Determine the [X, Y] coordinate at the center of the cell enclosing the given text.  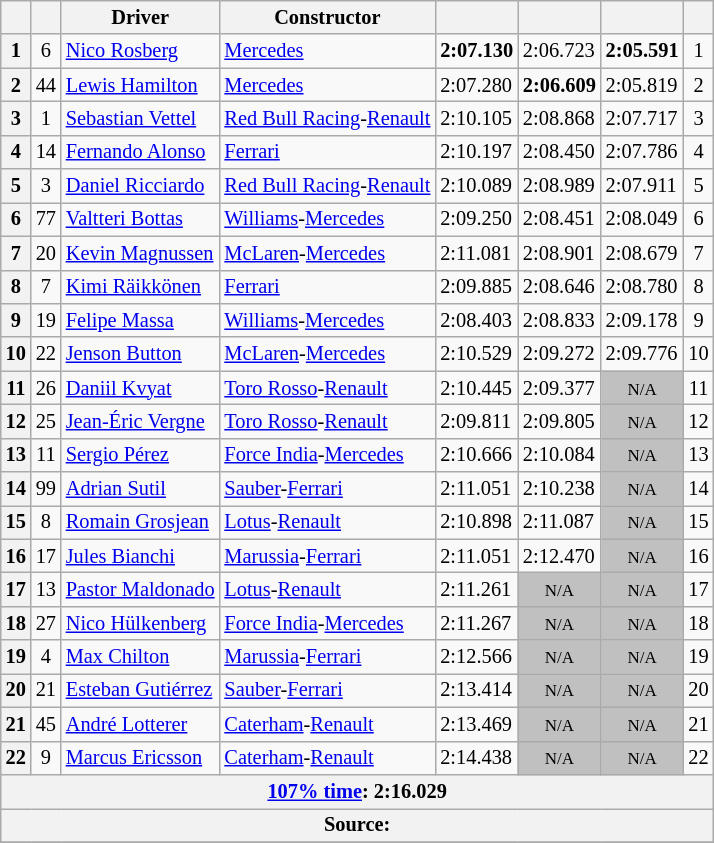
Nico Hülkenberg [140, 623]
2:10.105 [476, 118]
2:07.911 [642, 186]
2:05.591 [642, 51]
Romain Grosjean [140, 522]
Jean-Éric Vergne [140, 421]
45 [46, 724]
2:08.780 [642, 287]
27 [46, 623]
Felipe Massa [140, 320]
2:07.130 [476, 51]
2:10.238 [560, 489]
Esteban Gutiérrez [140, 690]
2:08.646 [560, 287]
99 [46, 489]
2:11.267 [476, 623]
2:08.833 [560, 320]
Marcus Ericsson [140, 758]
Jenson Button [140, 354]
Daniel Ricciardo [140, 186]
Jules Bianchi [140, 556]
Constructor [327, 17]
26 [46, 388]
2:05.819 [642, 85]
2:07.280 [476, 85]
2:08.049 [642, 219]
2:08.451 [560, 219]
2:09.250 [476, 219]
Pastor Maldonado [140, 589]
2:13.469 [476, 724]
2:07.717 [642, 118]
2:06.609 [560, 85]
2:10.089 [476, 186]
Fernando Alonso [140, 152]
2:12.470 [560, 556]
Adrian Sutil [140, 489]
Valtteri Bottas [140, 219]
2:10.898 [476, 522]
25 [46, 421]
2:10.666 [476, 455]
2:10.084 [560, 455]
2:11.081 [476, 253]
44 [46, 85]
2:09.776 [642, 354]
2:10.197 [476, 152]
2:09.885 [476, 287]
Lewis Hamilton [140, 85]
2:09.811 [476, 421]
Max Chilton [140, 657]
Kimi Räikkönen [140, 287]
2:08.450 [560, 152]
2:08.679 [642, 253]
2:10.529 [476, 354]
2:06.723 [560, 51]
2:08.989 [560, 186]
107% time: 2:16.029 [358, 791]
2:09.805 [560, 421]
Driver [140, 17]
2:09.178 [642, 320]
Sebastian Vettel [140, 118]
2:08.868 [560, 118]
2:08.403 [476, 320]
2:11.087 [560, 522]
Kevin Magnussen [140, 253]
2:09.272 [560, 354]
2:11.261 [476, 589]
2:13.414 [476, 690]
Source: [358, 825]
Daniil Kvyat [140, 388]
André Lotterer [140, 724]
2:12.566 [476, 657]
Sergio Pérez [140, 455]
2:10.445 [476, 388]
2:09.377 [560, 388]
77 [46, 219]
2:08.901 [560, 253]
2:14.438 [476, 758]
Nico Rosberg [140, 51]
2:07.786 [642, 152]
